For the text-containing cell, return its midpoint in (x, y) coordinate format. 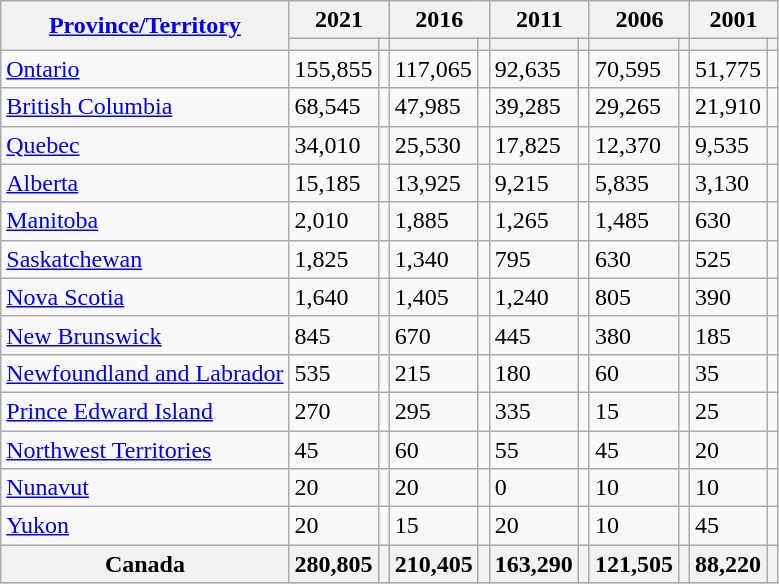
15,185 (334, 183)
92,635 (534, 69)
Nova Scotia (145, 297)
68,545 (334, 107)
2001 (734, 20)
2,010 (334, 221)
295 (434, 411)
1,405 (434, 297)
845 (334, 335)
1,265 (534, 221)
Province/Territory (145, 26)
New Brunswick (145, 335)
Manitoba (145, 221)
1,240 (534, 297)
0 (534, 488)
390 (728, 297)
280,805 (334, 564)
35 (728, 373)
9,215 (534, 183)
2016 (439, 20)
Quebec (145, 145)
Saskatchewan (145, 259)
Newfoundland and Labrador (145, 373)
795 (534, 259)
535 (334, 373)
88,220 (728, 564)
210,405 (434, 564)
9,535 (728, 145)
Prince Edward Island (145, 411)
39,285 (534, 107)
670 (434, 335)
Northwest Territories (145, 449)
335 (534, 411)
1,485 (634, 221)
Nunavut (145, 488)
British Columbia (145, 107)
Ontario (145, 69)
117,065 (434, 69)
51,775 (728, 69)
21,910 (728, 107)
12,370 (634, 145)
1,825 (334, 259)
13,925 (434, 183)
70,595 (634, 69)
29,265 (634, 107)
445 (534, 335)
25,530 (434, 145)
Canada (145, 564)
185 (728, 335)
47,985 (434, 107)
17,825 (534, 145)
525 (728, 259)
34,010 (334, 145)
55 (534, 449)
1,885 (434, 221)
5,835 (634, 183)
1,340 (434, 259)
2011 (539, 20)
2021 (339, 20)
121,505 (634, 564)
270 (334, 411)
Yukon (145, 526)
380 (634, 335)
805 (634, 297)
180 (534, 373)
3,130 (728, 183)
215 (434, 373)
2006 (639, 20)
Alberta (145, 183)
163,290 (534, 564)
25 (728, 411)
155,855 (334, 69)
1,640 (334, 297)
